Find where the given text appears and provide that cell's center as [x, y] coordinate. 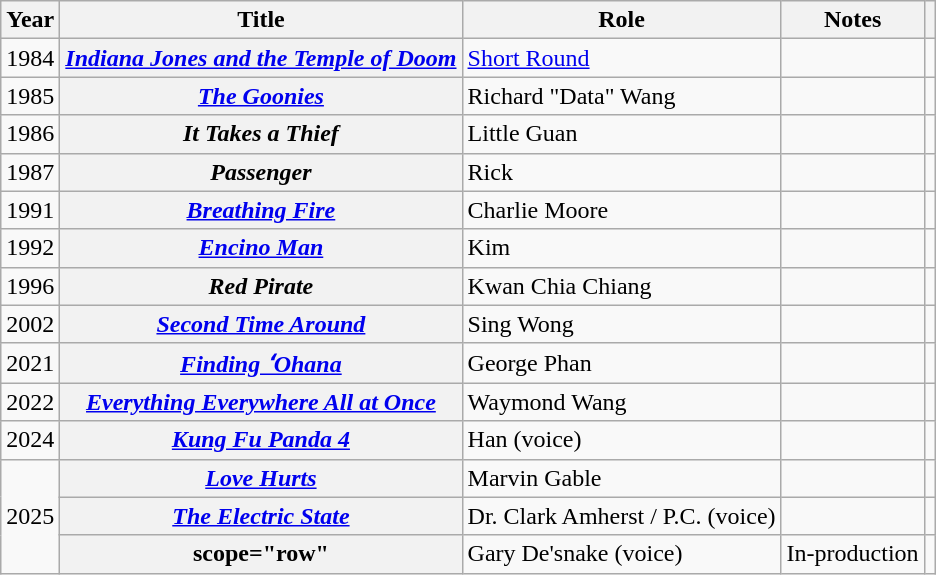
Everything Everywhere All at Once [261, 402]
Han (voice) [622, 440]
Encino Man [261, 248]
2002 [30, 324]
Breathing Fire [261, 210]
Role [622, 20]
Red Pirate [261, 286]
George Phan [622, 363]
Dr. Clark Amherst / P.C. (voice) [622, 516]
1986 [30, 134]
1985 [30, 96]
2025 [30, 516]
1991 [30, 210]
1996 [30, 286]
Marvin Gable [622, 478]
Title [261, 20]
Richard "Data" Wang [622, 96]
The Goonies [261, 96]
Kung Fu Panda 4 [261, 440]
Love Hurts [261, 478]
Short Round [622, 58]
1987 [30, 172]
Rick [622, 172]
1984 [30, 58]
Little Guan [622, 134]
The Electric State [261, 516]
1992 [30, 248]
Passenger [261, 172]
Gary De'snake (voice) [622, 554]
2022 [30, 402]
scope="row" [261, 554]
In-production [852, 554]
2024 [30, 440]
It Takes a Thief [261, 134]
Kwan Chia Chiang [622, 286]
Second Time Around [261, 324]
Charlie Moore [622, 210]
Indiana Jones and the Temple of Doom [261, 58]
2021 [30, 363]
Sing Wong [622, 324]
Kim [622, 248]
Waymond Wang [622, 402]
Year [30, 20]
Finding ʻOhana [261, 363]
Notes [852, 20]
